Output the (x, y) coordinate of the center of the cell containing the given text.  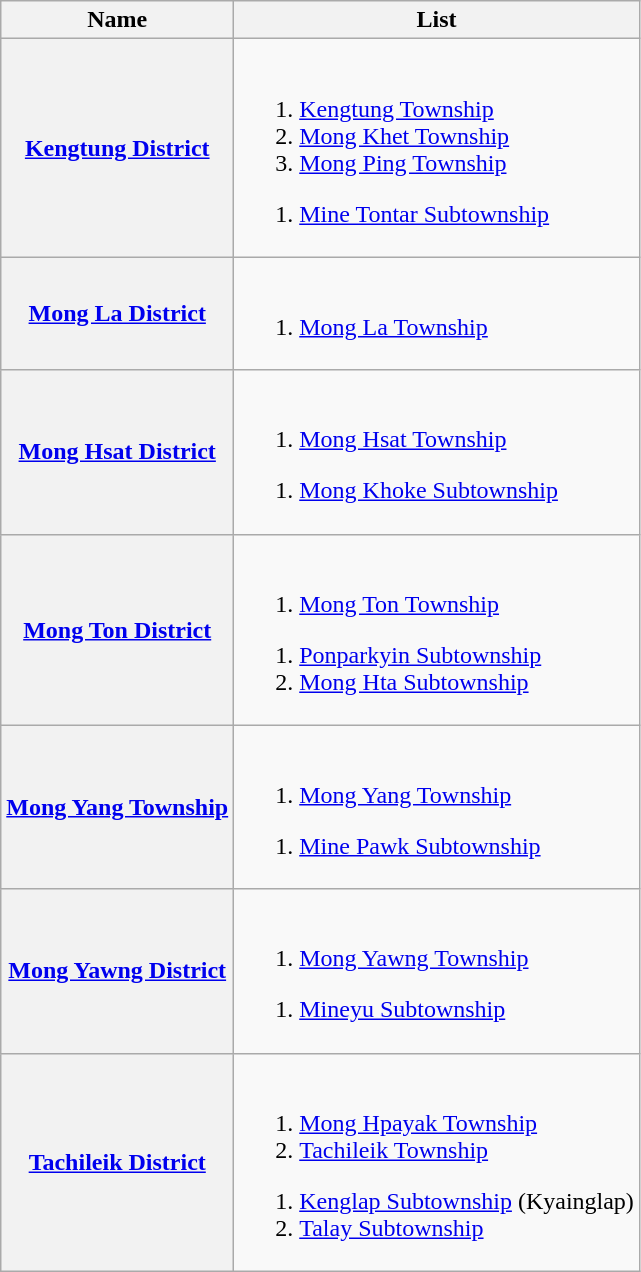
Mong Hsat District (118, 452)
Mong Yawng TownshipMineyu Subtownship (437, 971)
Mong La Township (437, 314)
Mong La District (118, 314)
Mong Hsat TownshipMong Khoke Subtownship (437, 452)
Mong Ton TownshipPonparkyin SubtownshipMong Hta Subtownship (437, 630)
Kengtung District (118, 148)
Name (118, 20)
List (437, 20)
Mong Yang Township (118, 807)
Tachileik District (118, 1162)
Kengtung TownshipMong Khet TownshipMong Ping TownshipMine Tontar Subtownship (437, 148)
Mong Yang TownshipMine Pawk Subtownship (437, 807)
Mong Yawng District (118, 971)
Mong Hpayak TownshipTachileik TownshipKenglap Subtownship (Kyainglap)Talay Subtownship (437, 1162)
Mong Ton District (118, 630)
